Provide the [x, y] coordinate of the cell's center where the given text is located.  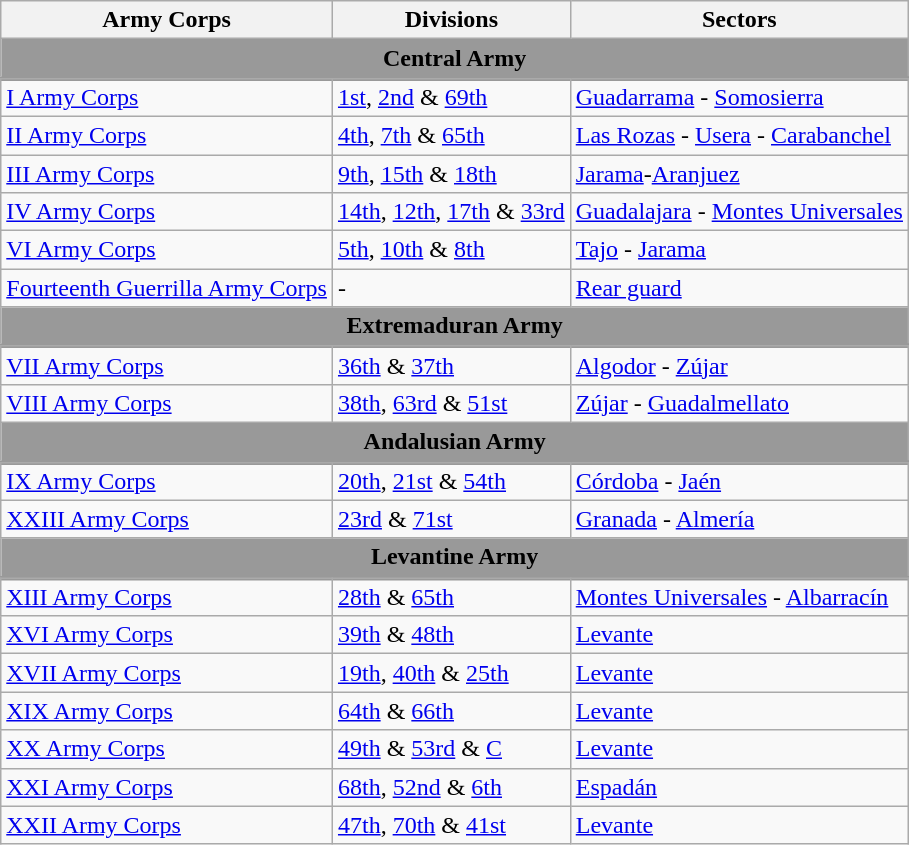
Tajo - Jarama [739, 250]
4th, 7th & 65th [451, 135]
Montes Universales - Albarracín [739, 597]
II Army Corps [167, 135]
Jarama-Aranjuez [739, 173]
Extremaduran Army [455, 327]
Fourteenth Guerrilla Army Corps [167, 288]
68th, 52nd & 6th [451, 787]
Army Corps [167, 20]
38th, 63rd & 51st [451, 403]
Algodor - Zújar [739, 365]
XIX Army Corps [167, 711]
XIII Army Corps [167, 597]
XXI Army Corps [167, 787]
20th, 21st & 54th [451, 481]
9th, 15th & 18th [451, 173]
Granada - Almería [739, 519]
47th, 70th & 41st [451, 825]
XXIII Army Corps [167, 519]
5th, 10th & 8th [451, 250]
64th & 66th [451, 711]
1st, 2nd & 69th [451, 97]
III Army Corps [167, 173]
XXII Army Corps [167, 825]
Central Army [455, 59]
VII Army Corps [167, 365]
Divisions [451, 20]
Espadán [739, 787]
I Army Corps [167, 97]
Zújar - Guadalmellato [739, 403]
14th, 12th, 17th & 33rd [451, 212]
23rd & 71st [451, 519]
Córdoba - Jaén [739, 481]
Sectors [739, 20]
- [451, 288]
19th, 40th & 25th [451, 673]
39th & 48th [451, 635]
Las Rozas - Usera - Carabanchel [739, 135]
49th & 53rd & C [451, 749]
XX Army Corps [167, 749]
28th & 65th [451, 597]
Andalusian Army [455, 442]
XVI Army Corps [167, 635]
IV Army Corps [167, 212]
XVII Army Corps [167, 673]
VI Army Corps [167, 250]
Guadarrama - Somosierra [739, 97]
VIII Army Corps [167, 403]
IX Army Corps [167, 481]
Guadalajara - Montes Universales [739, 212]
Rear guard [739, 288]
36th & 37th [451, 365]
Levantine Army [455, 558]
